Provide the [x, y] coordinate of the cell's center where the given text is located.  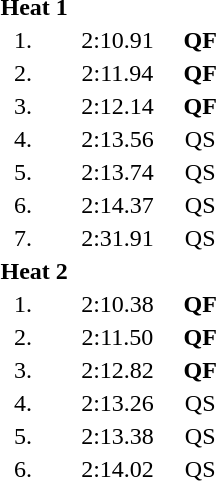
2:13.38 [118, 436]
2:13.56 [118, 139]
2:10.38 [118, 304]
2:12.82 [118, 370]
2:13.74 [118, 172]
2:12.14 [118, 106]
2:14.37 [118, 205]
2:11.94 [118, 73]
2:13.26 [118, 403]
2:11.50 [118, 337]
2:31.91 [118, 238]
2:10.91 [118, 40]
